Detect which cell encompasses the target text, then output its [x, y] center coordinate. 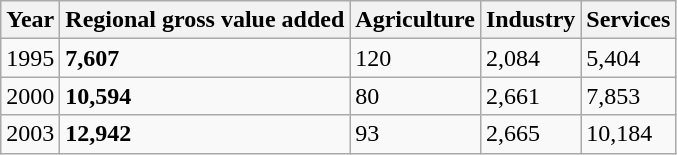
2,084 [530, 58]
Year [30, 20]
2000 [30, 96]
2003 [30, 134]
7,607 [205, 58]
5,404 [628, 58]
2,661 [530, 96]
Industry [530, 20]
2,665 [530, 134]
Services [628, 20]
12,942 [205, 134]
120 [416, 58]
93 [416, 134]
10,184 [628, 134]
7,853 [628, 96]
Regional gross value added [205, 20]
1995 [30, 58]
Agriculture [416, 20]
10,594 [205, 96]
80 [416, 96]
